Identify which cell holds the provided text, then report its (X, Y) central coordinate. 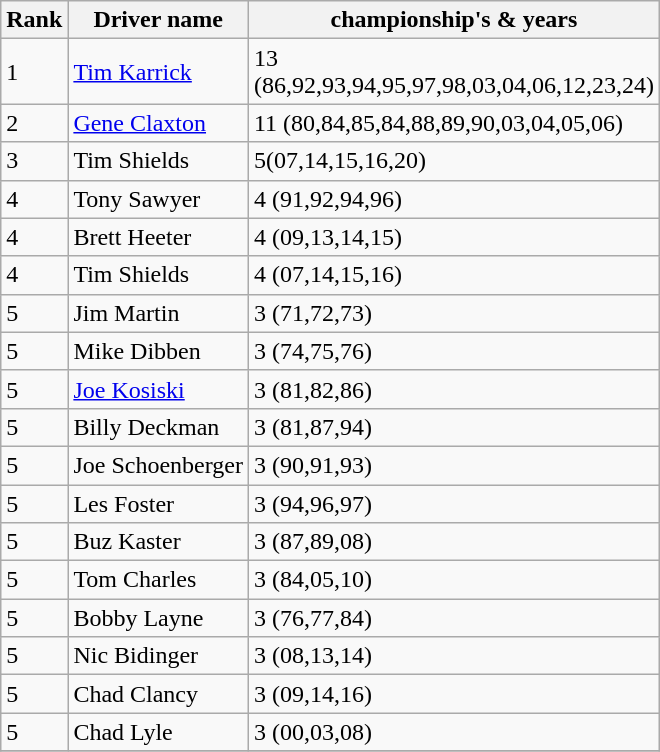
Rank (34, 20)
3 (71,72,73) (454, 313)
Nic Bidinger (158, 656)
1 (34, 72)
4 (91,92,94,96) (454, 199)
Chad Clancy (158, 694)
Billy Deckman (158, 427)
11 (80,84,85,84,88,89,90,03,04,05,06) (454, 123)
Tim Karrick (158, 72)
3 (94,96,97) (454, 503)
championship's & years (454, 20)
3 (76,77,84) (454, 618)
3 (08,13,14) (454, 656)
3 (34, 161)
4 (09,13,14,15) (454, 237)
Buz Kaster (158, 542)
Brett Heeter (158, 237)
3 (00,03,08) (454, 732)
Tom Charles (158, 580)
5(07,14,15,16,20) (454, 161)
3 (74,75,76) (454, 351)
3 (84,05,10) (454, 580)
Jim Martin (158, 313)
Gene Claxton (158, 123)
3 (87,89,08) (454, 542)
2 (34, 123)
Joe Kosiski (158, 389)
Driver name (158, 20)
4 (07,14,15,16) (454, 275)
3 (90,91,93) (454, 465)
Chad Lyle (158, 732)
3 (09,14,16) (454, 694)
Les Foster (158, 503)
Tony Sawyer (158, 199)
3 (81,87,94) (454, 427)
Bobby Layne (158, 618)
Mike Dibben (158, 351)
3 (81,82,86) (454, 389)
Joe Schoenberger (158, 465)
13(86,92,93,94,95,97,98,03,04,06,12,23,24) (454, 72)
